Detect which cell encompasses the target text, then output its (X, Y) center coordinate. 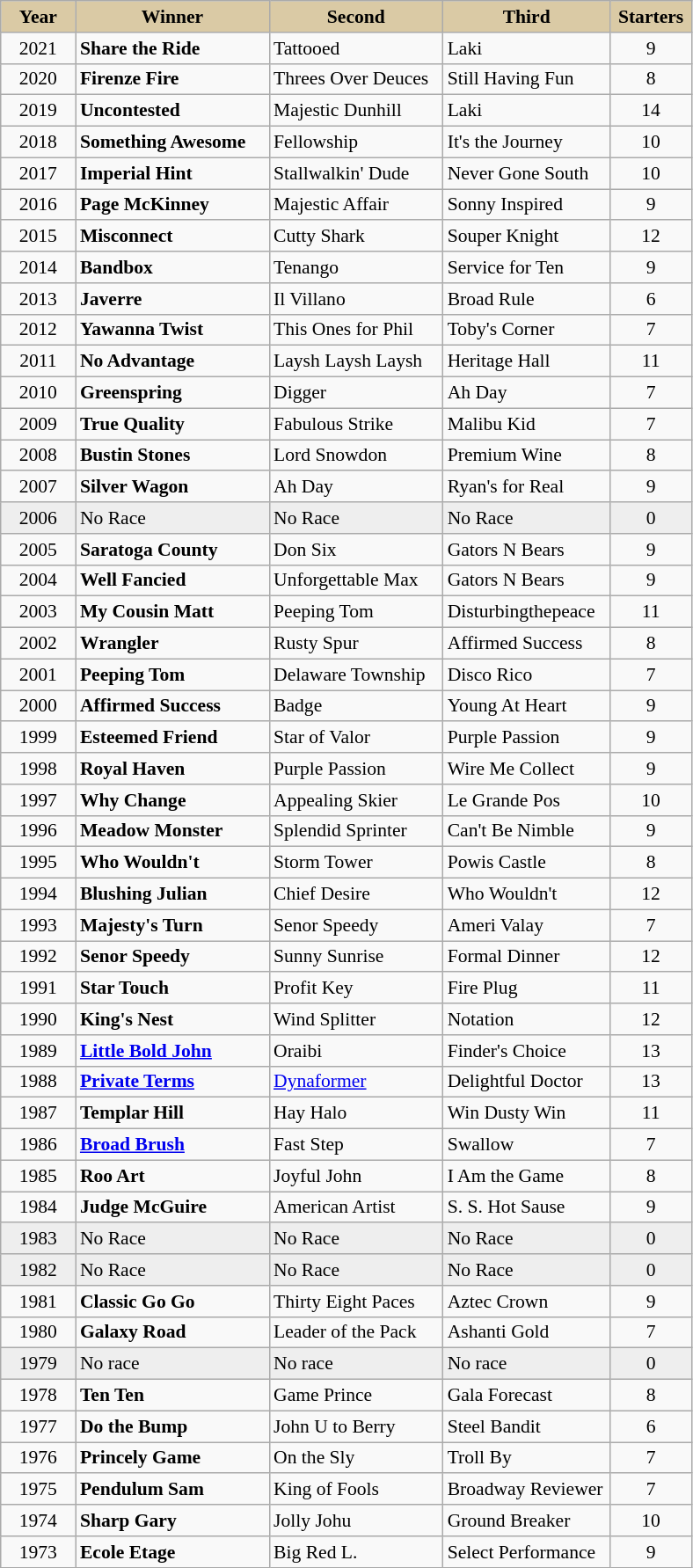
2012 (39, 330)
Game Prince (356, 1396)
Sunny Sunrise (356, 957)
1984 (39, 1207)
Big Red L. (356, 1552)
1976 (39, 1458)
2021 (39, 48)
Hay Halo (356, 1113)
2002 (39, 644)
2019 (39, 111)
John U to Berry (356, 1426)
Ameri Valay (527, 925)
Why Change (172, 800)
Rusty Spur (356, 644)
Something Awesome (172, 142)
1994 (39, 894)
2014 (39, 267)
Sharp Gary (172, 1521)
Malibu Kid (527, 424)
2016 (39, 205)
Javerre (172, 299)
1979 (39, 1364)
Oraibi (356, 1051)
Select Performance (527, 1552)
Ten Ten (172, 1396)
Ecole Etage (172, 1552)
1980 (39, 1332)
Ryan's for Real (527, 487)
Premium Wine (527, 456)
Finder's Choice (527, 1051)
Royal Haven (172, 769)
It's the Journey (527, 142)
Leader of the Pack (356, 1332)
Broad Brush (172, 1145)
2017 (39, 173)
Esteemed Friend (172, 738)
Share the Ride (172, 48)
Thirty Eight Paces (356, 1302)
Splendid Sprinter (356, 831)
Formal Dinner (527, 957)
S. S. Hot Sause (527, 1207)
Sonny Inspired (527, 205)
Broadway Reviewer (527, 1490)
Uncontested (172, 111)
Toby's Corner (527, 330)
Tattooed (356, 48)
Yawanna Twist (172, 330)
Do the Bump (172, 1426)
1975 (39, 1490)
1982 (39, 1270)
Stallwalkin' Dude (356, 173)
No Advantage (172, 361)
True Quality (172, 424)
2013 (39, 299)
King's Nest (172, 1019)
Pendulum Sam (172, 1490)
Second (356, 17)
Private Terms (172, 1082)
1981 (39, 1302)
Joyful John (356, 1176)
Dynaformer (356, 1082)
2018 (39, 142)
Appealing Skier (356, 800)
Blushing Julian (172, 894)
This Ones for Phil (356, 330)
Princely Game (172, 1458)
Majestic Dunhill (356, 111)
2000 (39, 706)
1985 (39, 1176)
1983 (39, 1239)
1997 (39, 800)
Still Having Fun (527, 79)
2005 (39, 550)
Never Gone South (527, 173)
Fire Plug (527, 988)
Bandbox (172, 267)
14 (651, 111)
1991 (39, 988)
1973 (39, 1552)
2015 (39, 237)
Delightful Doctor (527, 1082)
Classic Go Go (172, 1302)
Troll By (527, 1458)
Laysh Laysh Laysh (356, 361)
Steel Bandit (527, 1426)
Disco Rico (527, 675)
2004 (39, 580)
1996 (39, 831)
Year (39, 17)
Tenango (356, 267)
Swallow (527, 1145)
Judge McGuire (172, 1207)
1974 (39, 1521)
2003 (39, 612)
Il Villano (356, 299)
1978 (39, 1396)
Greenspring (172, 393)
Powis Castle (527, 863)
Galaxy Road (172, 1332)
Disturbingthepeace (527, 612)
Templar Hill (172, 1113)
1987 (39, 1113)
Bustin Stones (172, 456)
Wind Splitter (356, 1019)
Imperial Hint (172, 173)
Delaware Township (356, 675)
Third (527, 17)
On the Sly (356, 1458)
Broad Rule (527, 299)
Cutty Shark (356, 237)
Win Dusty Win (527, 1113)
Fabulous Strike (356, 424)
Ashanti Gold (527, 1332)
Digger (356, 393)
1986 (39, 1145)
Profit Key (356, 988)
1995 (39, 863)
Ground Breaker (527, 1521)
2010 (39, 393)
Firenze Fire (172, 79)
2008 (39, 456)
Wrangler (172, 644)
Badge (356, 706)
1999 (39, 738)
1977 (39, 1426)
Little Bold John (172, 1051)
My Cousin Matt (172, 612)
1998 (39, 769)
1990 (39, 1019)
Heritage Hall (527, 361)
Souper Knight (527, 237)
2011 (39, 361)
Chief Desire (356, 894)
2001 (39, 675)
Saratoga County (172, 550)
Fast Step (356, 1145)
2007 (39, 487)
Silver Wagon (172, 487)
Don Six (356, 550)
2006 (39, 518)
Starters (651, 17)
Misconnect (172, 237)
Le Grande Pos (527, 800)
2009 (39, 424)
Fellowship (356, 142)
Aztec Crown (527, 1302)
Threes Over Deuces (356, 79)
1993 (39, 925)
Storm Tower (356, 863)
Majestic Affair (356, 205)
I Am the Game (527, 1176)
Meadow Monster (172, 831)
1992 (39, 957)
King of Fools (356, 1490)
1988 (39, 1082)
Majesty's Turn (172, 925)
Roo Art (172, 1176)
Young At Heart (527, 706)
Unforgettable Max (356, 580)
Well Fancied (172, 580)
Winner (172, 17)
Jolly Johu (356, 1521)
1989 (39, 1051)
Service for Ten (527, 267)
Gala Forecast (527, 1396)
American Artist (356, 1207)
Notation (527, 1019)
Star Touch (172, 988)
Page McKinney (172, 205)
Star of Valor (356, 738)
Can't Be Nimble (527, 831)
Lord Snowdon (356, 456)
2020 (39, 79)
Wire Me Collect (527, 769)
